Return (x, y) of the center of cell containing provided text 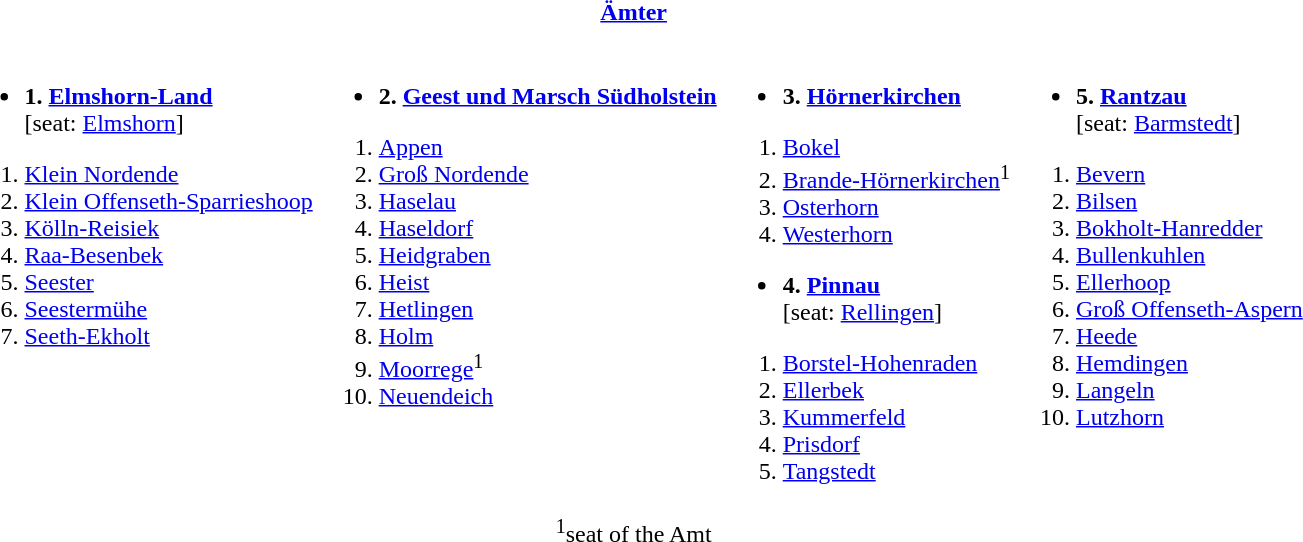
2. Geest und Marsch SüdholsteinAppenGroß NordendeHaselauHaseldorfHeidgrabenHeistHetlingenHolmMoorrege1Neuendeich (518, 270)
3. HörnerkirchenBokelBrande-Hörnerkirchen1OsterhornWesterhorn4. Pinnau[seat: Rellingen]Borstel-HohenradenEllerbekKummerfeldPrisdorfTangstedt (866, 270)
